Return the [x, y] coordinate for the center point of the cell that contains the specified text.  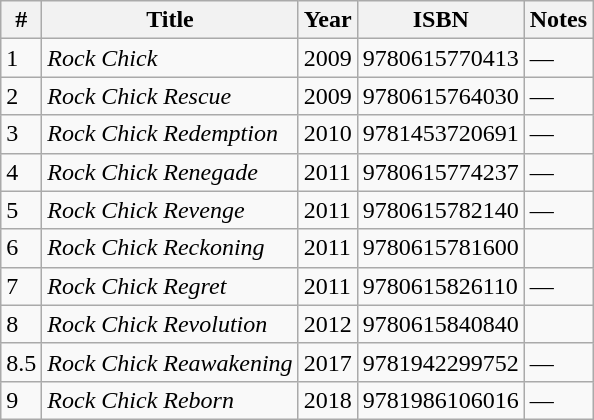
3 [22, 134]
Title [170, 20]
Rock Chick Reawakening [170, 362]
Rock Chick Reckoning [170, 248]
9781453720691 [440, 134]
Rock Chick Revolution [170, 324]
9781986106016 [440, 400]
Rock Chick Redemption [170, 134]
5 [22, 210]
Rock Chick Revenge [170, 210]
Rock Chick [170, 58]
Rock Chick Renegade [170, 172]
7 [22, 286]
9780615774237 [440, 172]
2010 [328, 134]
Notes [558, 20]
9 [22, 400]
2018 [328, 400]
4 [22, 172]
# [22, 20]
Rock Chick Rescue [170, 96]
1 [22, 58]
Rock Chick Reborn [170, 400]
2 [22, 96]
9780615840840 [440, 324]
8 [22, 324]
9780615770413 [440, 58]
8.5 [22, 362]
6 [22, 248]
9780615764030 [440, 96]
Rock Chick Regret [170, 286]
9780615826110 [440, 286]
2012 [328, 324]
9780615781600 [440, 248]
9781942299752 [440, 362]
9780615782140 [440, 210]
ISBN [440, 20]
2017 [328, 362]
Year [328, 20]
